Return [x, y] of the center of cell containing provided text 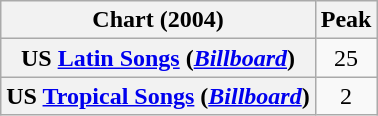
US Latin Songs (Billboard) [158, 58]
2 [346, 96]
25 [346, 58]
US Tropical Songs (Billboard) [158, 96]
Peak [346, 20]
Chart (2004) [158, 20]
